Identify which cell holds the provided text, then report its (x, y) central coordinate. 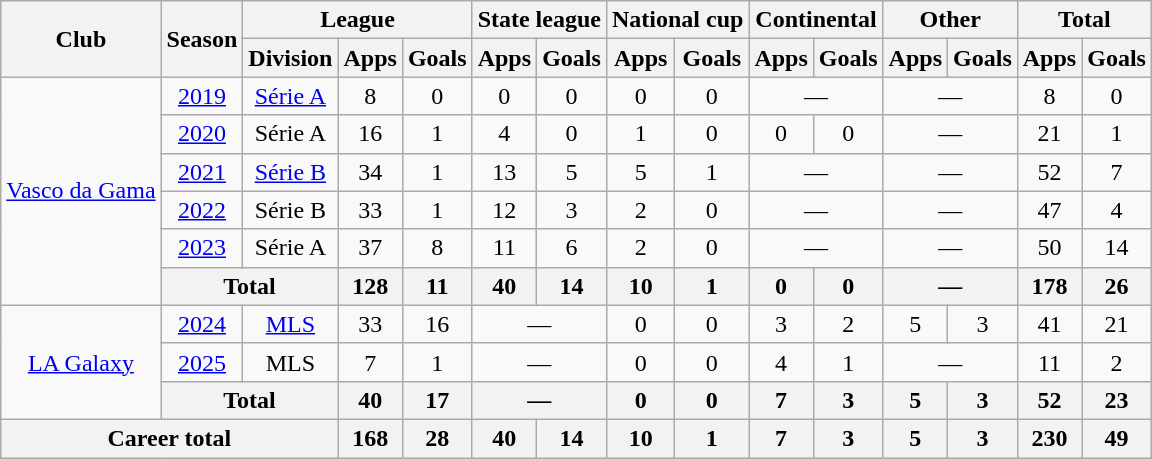
50 (1049, 248)
12 (504, 210)
47 (1049, 210)
2023 (202, 248)
49 (1117, 438)
Vasco da Gama (81, 191)
Other (950, 20)
23 (1117, 400)
128 (370, 286)
168 (370, 438)
Season (202, 39)
League (358, 20)
2021 (202, 172)
178 (1049, 286)
17 (437, 400)
2022 (202, 210)
2025 (202, 362)
28 (437, 438)
2020 (202, 134)
Career total (170, 438)
Continental (816, 20)
2024 (202, 324)
National cup (677, 20)
Division (290, 58)
Club (81, 39)
26 (1117, 286)
2019 (202, 96)
41 (1049, 324)
State league (539, 20)
37 (370, 248)
34 (370, 172)
230 (1049, 438)
LA Galaxy (81, 362)
13 (504, 172)
6 (572, 248)
